Locate the cell with the specified text and output its (X, Y) center coordinate. 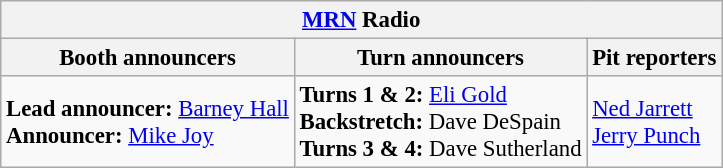
Booth announcers (148, 58)
Pit reporters (654, 58)
Turns 1 & 2: Eli Gold Backstretch: Dave DeSpain Turns 3 & 4: Dave Sutherland (440, 122)
Ned JarrettJerry Punch (654, 122)
MRN Radio (362, 20)
Lead announcer: Barney HallAnnouncer: Mike Joy (148, 122)
Turn announcers (440, 58)
